Extract the (X, Y) coordinate from the center of the cell holding the provided text.  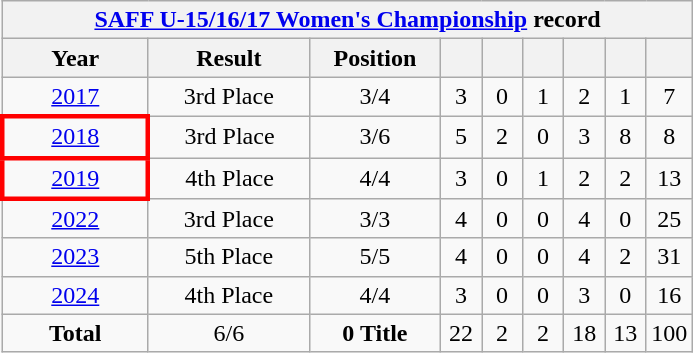
6/6 (228, 333)
18 (584, 333)
7 (670, 97)
Result (228, 58)
Total (75, 333)
2018 (75, 136)
5 (460, 136)
3/6 (374, 136)
100 (670, 333)
SAFF U-15/16/17 Women's Championship record (348, 20)
5th Place (228, 257)
2017 (75, 97)
16 (670, 295)
Position (374, 58)
3/3 (374, 219)
2022 (75, 219)
2024 (75, 295)
25 (670, 219)
3/4 (374, 97)
2023 (75, 257)
22 (460, 333)
Year (75, 58)
0 Title (374, 333)
2019 (75, 178)
5/5 (374, 257)
31 (670, 257)
